Output the (x, y) coordinate of the center of the cell containing the given text.  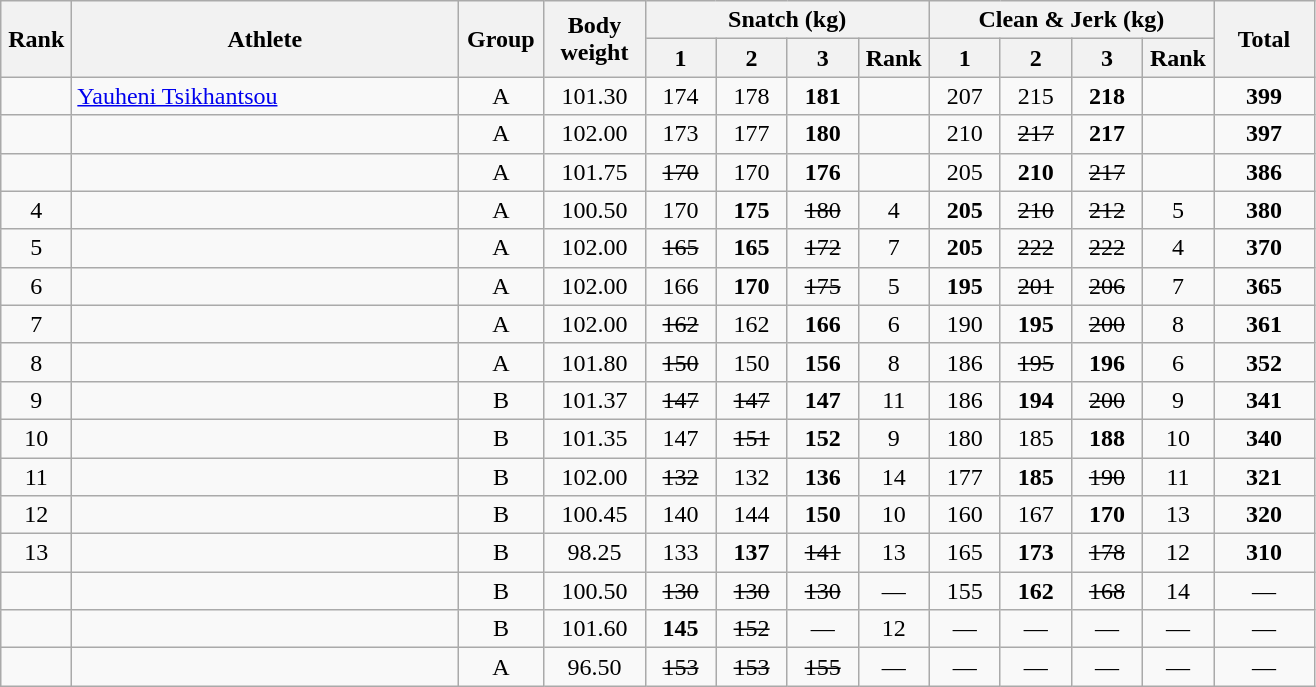
176 (822, 172)
399 (1264, 96)
160 (964, 515)
156 (822, 362)
101.60 (594, 629)
361 (1264, 324)
133 (680, 553)
168 (1106, 591)
137 (752, 553)
Body weight (594, 39)
151 (752, 438)
206 (1106, 286)
Yauheni Tsikhantsou (265, 96)
218 (1106, 96)
352 (1264, 362)
207 (964, 96)
196 (1106, 362)
98.25 (594, 553)
101.30 (594, 96)
397 (1264, 134)
96.50 (594, 667)
174 (680, 96)
101.80 (594, 362)
Snatch (kg) (787, 20)
140 (680, 515)
136 (822, 477)
215 (1036, 96)
Total (1264, 39)
100.45 (594, 515)
380 (1264, 210)
365 (1264, 286)
101.35 (594, 438)
340 (1264, 438)
201 (1036, 286)
310 (1264, 553)
172 (822, 248)
144 (752, 515)
101.37 (594, 400)
370 (1264, 248)
145 (680, 629)
101.75 (594, 172)
321 (1264, 477)
194 (1036, 400)
Group (501, 39)
Clean & Jerk (kg) (1071, 20)
181 (822, 96)
141 (822, 553)
167 (1036, 515)
386 (1264, 172)
320 (1264, 515)
341 (1264, 400)
Athlete (265, 39)
212 (1106, 210)
188 (1106, 438)
